Scan for the cell matching the given text and deliver its (x, y) coordinate at center. 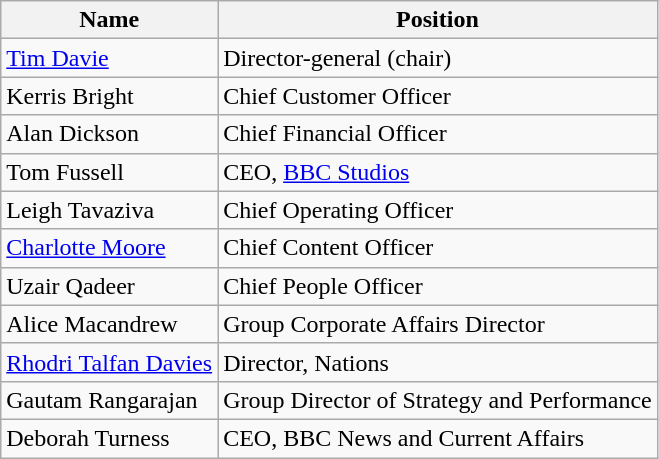
Name (110, 20)
Alice Macandrew (110, 324)
Kerris Bright (110, 96)
Uzair Qadeer (110, 286)
CEO, BBC Studios (438, 172)
Chief Operating Officer (438, 210)
Group Director of Strategy and Performance (438, 400)
Rhodri Talfan Davies (110, 362)
Alan Dickson (110, 134)
Leigh Tavaziva (110, 210)
Director, Nations (438, 362)
Chief People Officer (438, 286)
Tom Fussell (110, 172)
Gautam Rangarajan (110, 400)
Group Corporate Affairs Director (438, 324)
Deborah Turness (110, 438)
Chief Content Officer (438, 248)
Charlotte Moore (110, 248)
Chief Financial Officer (438, 134)
CEO, BBC News and Current Affairs (438, 438)
Director-general (chair) (438, 58)
Tim Davie (110, 58)
Chief Customer Officer (438, 96)
Position (438, 20)
